For the text-containing cell, return its midpoint in [X, Y] coordinate format. 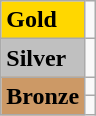
Bronze [43, 96]
Gold [43, 20]
Silver [43, 58]
